Locate the cell with the specified text and output its [x, y] center coordinate. 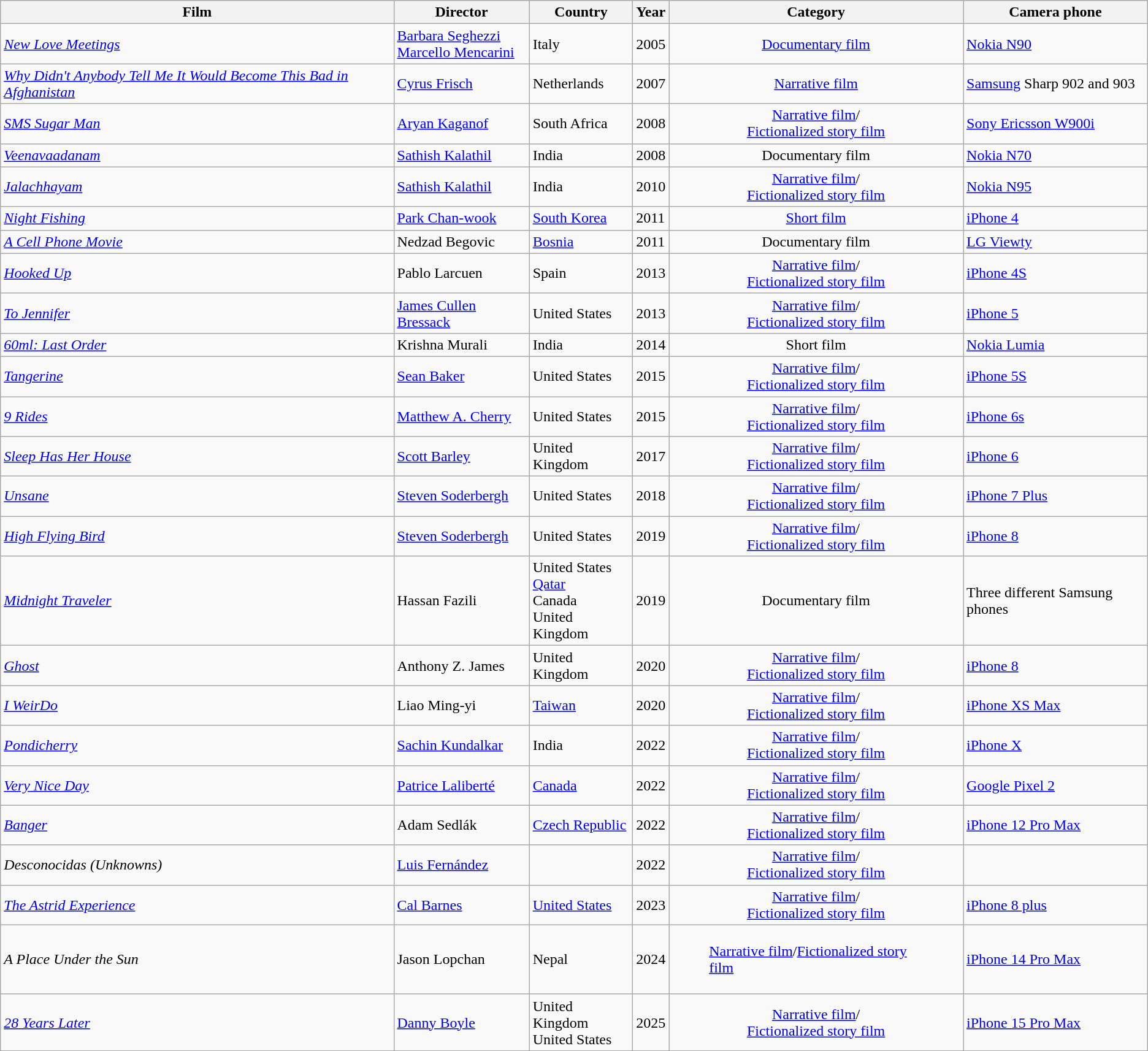
Netherlands [581, 83]
Unsane [197, 497]
A Cell Phone Movie [197, 242]
iPhone 6s [1056, 416]
Krishna Murali [461, 345]
2007 [651, 83]
Year [651, 12]
Very Nice Day [197, 785]
iPhone 4S [1056, 273]
2010 [651, 186]
Jalachhayam [197, 186]
Canada [581, 785]
James Cullen Bressack [461, 313]
Pondicherry [197, 746]
Veenavaadanam [197, 155]
Nokia Lumia [1056, 345]
Jason Lopchan [461, 959]
Czech Republic [581, 825]
60ml: Last Order [197, 345]
Three different Samsung phones [1056, 601]
Tangerine [197, 376]
2025 [651, 1022]
Night Fishing [197, 218]
2023 [651, 905]
Google Pixel 2 [1056, 785]
Sleep Has Her House [197, 456]
Patrice Laliberté [461, 785]
Nokia N95 [1056, 186]
Scott Barley [461, 456]
Director [461, 12]
New Love Meetings [197, 44]
Nepal [581, 959]
I WeirDo [197, 705]
South Africa [581, 124]
Taiwan [581, 705]
The Astrid Experience [197, 905]
Pablo Larcuen [461, 273]
Luis Fernández [461, 865]
United StatesQatarCanadaUnited Kingdom [581, 601]
Liao Ming-yi [461, 705]
iPhone 5 [1056, 313]
Cyrus Frisch [461, 83]
High Flying Bird [197, 536]
2024 [651, 959]
Sachin Kundalkar [461, 746]
iPhone XS Max [1056, 705]
Nokia N70 [1056, 155]
Why Didn't Anybody Tell Me It Would Become This Bad in Afghanistan [197, 83]
Italy [581, 44]
Adam Sedlák [461, 825]
Bosnia [581, 242]
9 Rides [197, 416]
Banger [197, 825]
United KingdomUnited States [581, 1022]
iPhone 7 Plus [1056, 497]
Hassan Fazili [461, 601]
Category [816, 12]
iPhone 4 [1056, 218]
2018 [651, 497]
Danny Boyle [461, 1022]
Samsung Sharp 902 and 903 [1056, 83]
Hooked Up [197, 273]
Camera phone [1056, 12]
LG Viewty [1056, 242]
Aryan Kaganof [461, 124]
Barbara SeghezziMarcello Mencarini [461, 44]
Desconocidas (Unknowns) [197, 865]
iPhone 14 Pro Max [1056, 959]
2014 [651, 345]
To Jennifer [197, 313]
SMS Sugar Man [197, 124]
Cal Barnes [461, 905]
Park Chan-wook [461, 218]
A Place Under the Sun [197, 959]
Nedzad Begovic [461, 242]
iPhone 6 [1056, 456]
2017 [651, 456]
iPhone 5S [1056, 376]
Sean Baker [461, 376]
iPhone X [1056, 746]
Nokia N90 [1056, 44]
iPhone 15 Pro Max [1056, 1022]
Midnight Traveler [197, 601]
Country [581, 12]
Sony Ericsson W900i [1056, 124]
2005 [651, 44]
iPhone 12 Pro Max [1056, 825]
Anthony Z. James [461, 666]
Matthew A. Cherry [461, 416]
iPhone 8 plus [1056, 905]
Narrative film [816, 83]
Film [197, 12]
South Korea [581, 218]
Ghost [197, 666]
28 Years Later [197, 1022]
Spain [581, 273]
